Return (X, Y) of the center of cell containing provided text 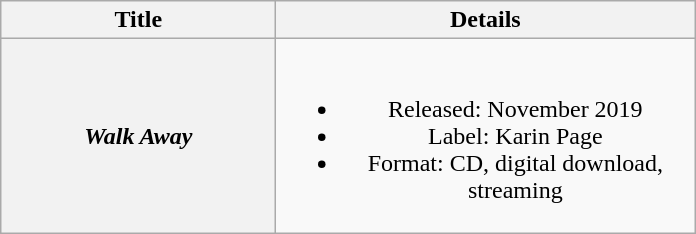
Walk Away (138, 136)
Released: November 2019Label: Karin PageFormat: CD, digital download, streaming (486, 136)
Title (138, 20)
Details (486, 20)
